For the text-containing cell, return its midpoint in (X, Y) coordinate format. 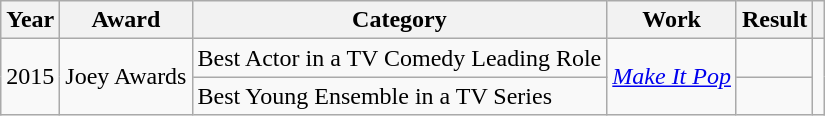
Award (126, 20)
2015 (30, 77)
Year (30, 20)
Category (400, 20)
Result (774, 20)
Best Young Ensemble in a TV Series (400, 96)
Work (672, 20)
Best Actor in a TV Comedy Leading Role (400, 58)
Joey Awards (126, 77)
Make It Pop (672, 77)
